Pinpoint the cell where the given text exists, returning its (X, Y) midpoint coordinate. 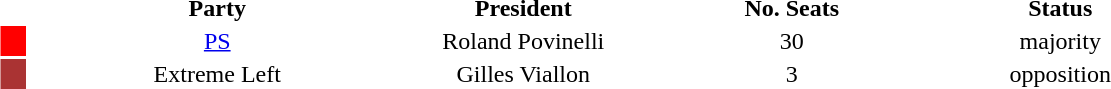
30 (792, 41)
PS (217, 41)
Gilles Viallon (523, 74)
Extreme Left (217, 74)
Roland Povinelli (523, 41)
3 (792, 74)
